Extract the (x, y) coordinate from the center of the cell holding the provided text.  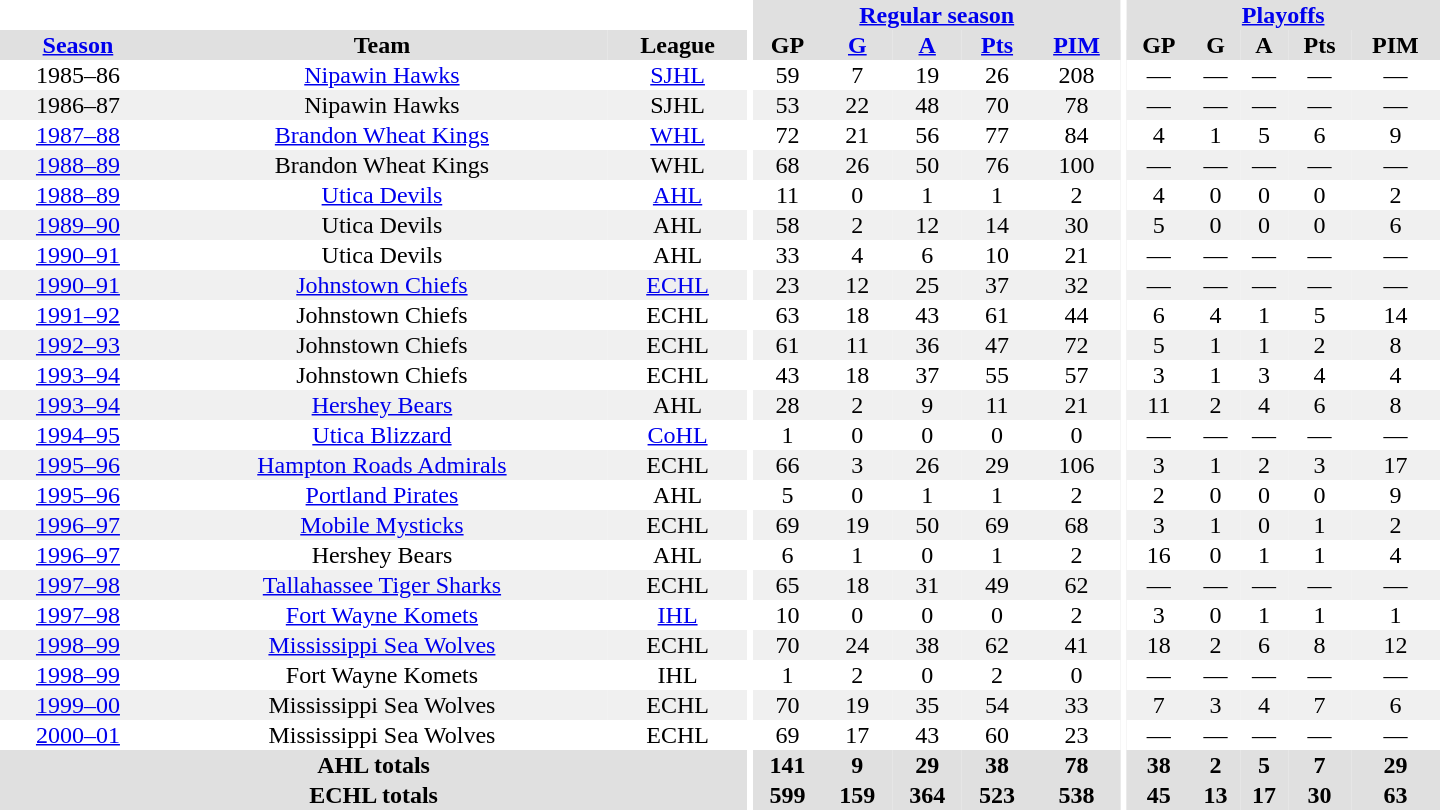
1994–95 (78, 435)
35 (927, 705)
Tallahassee Tiger Sharks (382, 585)
599 (788, 795)
16 (1158, 555)
1985–86 (78, 75)
1991–92 (78, 315)
45 (1158, 795)
1987–88 (78, 135)
76 (997, 165)
24 (857, 645)
54 (997, 705)
48 (927, 105)
ECHL totals (374, 795)
84 (1076, 135)
65 (788, 585)
58 (788, 225)
13 (1215, 795)
Utica Blizzard (382, 435)
1999–00 (78, 705)
47 (997, 345)
Team (382, 45)
56 (927, 135)
Hampton Roads Admirals (382, 465)
55 (997, 375)
53 (788, 105)
25 (927, 285)
77 (997, 135)
AHL totals (374, 765)
1989–90 (78, 225)
1986–87 (78, 105)
523 (997, 795)
100 (1076, 165)
1992–93 (78, 345)
44 (1076, 315)
31 (927, 585)
32 (1076, 285)
66 (788, 465)
Season (78, 45)
League (678, 45)
364 (927, 795)
208 (1076, 75)
CoHL (678, 435)
59 (788, 75)
22 (857, 105)
41 (1076, 645)
60 (997, 735)
106 (1076, 465)
141 (788, 765)
49 (997, 585)
159 (857, 795)
Playoffs (1283, 15)
57 (1076, 375)
28 (788, 405)
Portland Pirates (382, 495)
538 (1076, 795)
Regular season (937, 15)
2000–01 (78, 735)
36 (927, 345)
Mobile Mysticks (382, 525)
